Scan for the cell matching the given text and deliver its (X, Y) coordinate at center. 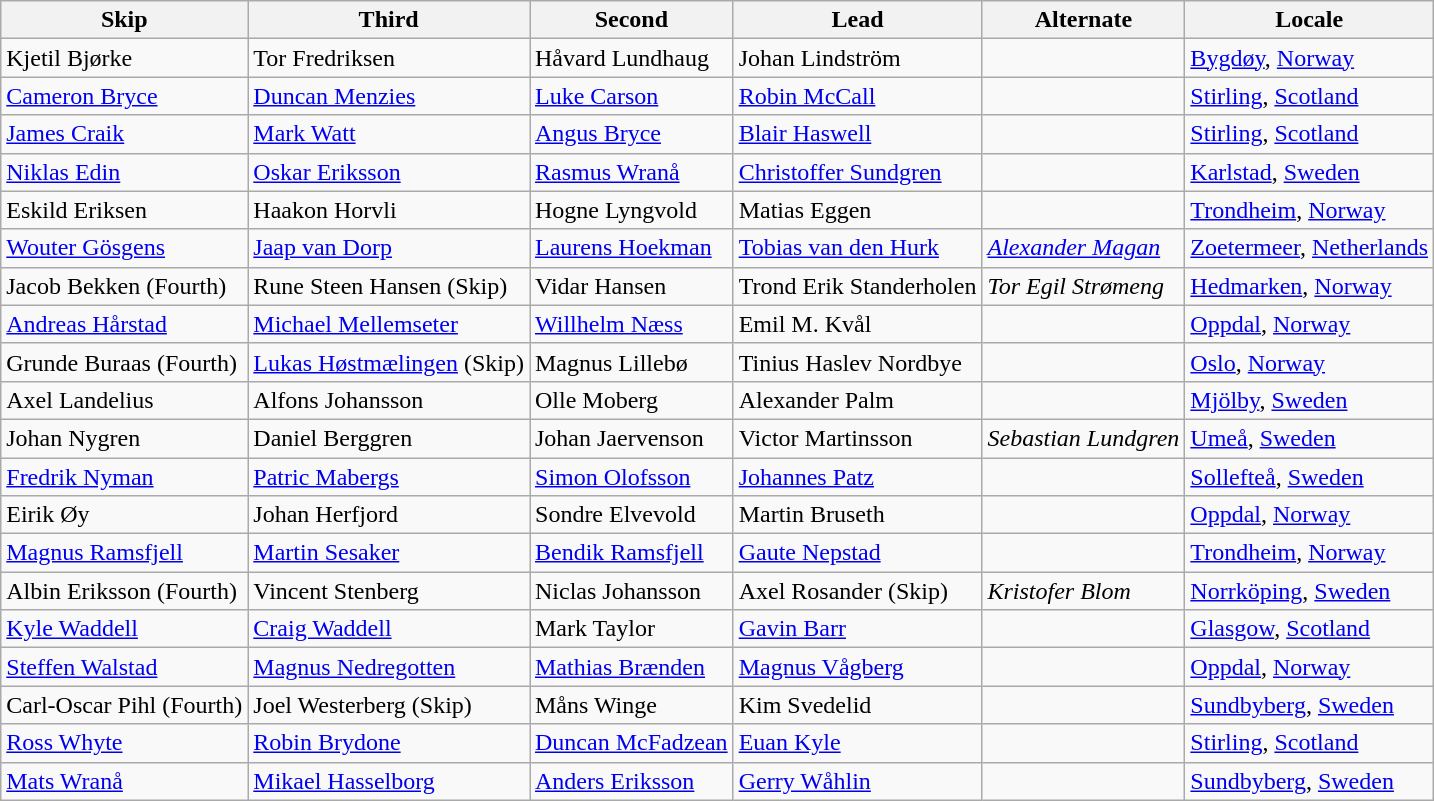
Norrköping, Sweden (1310, 591)
Sondre Elvevold (632, 515)
Robin McCall (858, 96)
Johan Jaervenson (632, 438)
Sollefteå, Sweden (1310, 477)
Cameron Bryce (124, 96)
Oslo, Norway (1310, 362)
Albin Eriksson (Fourth) (124, 591)
Mikael Hasselborg (389, 781)
Gaute Nepstad (858, 553)
Euan Kyle (858, 743)
Hedmarken, Norway (1310, 286)
Magnus Vågberg (858, 667)
Tobias van den Hurk (858, 248)
Vidar Hansen (632, 286)
Martin Sesaker (389, 553)
Johannes Patz (858, 477)
Fredrik Nyman (124, 477)
Jaap van Dorp (389, 248)
Ross Whyte (124, 743)
Eskild Eriksen (124, 210)
Duncan Menzies (389, 96)
Vincent Stenberg (389, 591)
Johan Nygren (124, 438)
Mathias Brænden (632, 667)
Tinius Haslev Nordbye (858, 362)
Wouter Gösgens (124, 248)
Third (389, 20)
Måns Winge (632, 705)
Skip (124, 20)
Willhelm Næss (632, 324)
Matias Eggen (858, 210)
Niklas Edin (124, 172)
Kim Svedelid (858, 705)
Blair Haswell (858, 134)
Eirik Øy (124, 515)
Hogne Lyngvold (632, 210)
James Craik (124, 134)
Emil M. Kvål (858, 324)
Haakon Horvli (389, 210)
Gerry Wåhlin (858, 781)
Oskar Eriksson (389, 172)
Robin Brydone (389, 743)
Carl-Oscar Pihl (Fourth) (124, 705)
Mark Watt (389, 134)
Lukas Høstmælingen (Skip) (389, 362)
Laurens Hoekman (632, 248)
Alexander Palm (858, 400)
Håvard Lundhaug (632, 58)
Sebastian Lundgren (1084, 438)
Mjölby, Sweden (1310, 400)
Rune Steen Hansen (Skip) (389, 286)
Niclas Johansson (632, 591)
Karlstad, Sweden (1310, 172)
Johan Herfjord (389, 515)
Magnus Ramsfjell (124, 553)
Victor Martinsson (858, 438)
Locale (1310, 20)
Lead (858, 20)
Kjetil Bjørke (124, 58)
Gavin Barr (858, 629)
Patric Mabergs (389, 477)
Simon Olofsson (632, 477)
Michael Mellemseter (389, 324)
Christoffer Sundgren (858, 172)
Tor Fredriksen (389, 58)
Trond Erik Standerholen (858, 286)
Axel Rosander (Skip) (858, 591)
Johan Lindström (858, 58)
Magnus Nedregotten (389, 667)
Luke Carson (632, 96)
Umeå, Sweden (1310, 438)
Bygdøy, Norway (1310, 58)
Steffen Walstad (124, 667)
Glasgow, Scotland (1310, 629)
Second (632, 20)
Tor Egil Strømeng (1084, 286)
Olle Moberg (632, 400)
Joel Westerberg (Skip) (389, 705)
Grunde Buraas (Fourth) (124, 362)
Craig Waddell (389, 629)
Bendik Ramsfjell (632, 553)
Anders Eriksson (632, 781)
Kyle Waddell (124, 629)
Angus Bryce (632, 134)
Duncan McFadzean (632, 743)
Axel Landelius (124, 400)
Magnus Lillebø (632, 362)
Alfons Johansson (389, 400)
Mats Wranå (124, 781)
Daniel Berggren (389, 438)
Rasmus Wranå (632, 172)
Zoetermeer, Netherlands (1310, 248)
Martin Bruseth (858, 515)
Kristofer Blom (1084, 591)
Andreas Hårstad (124, 324)
Alexander Magan (1084, 248)
Alternate (1084, 20)
Jacob Bekken (Fourth) (124, 286)
Mark Taylor (632, 629)
